From the cell containing the given text, extract its center point as [X, Y] coordinate. 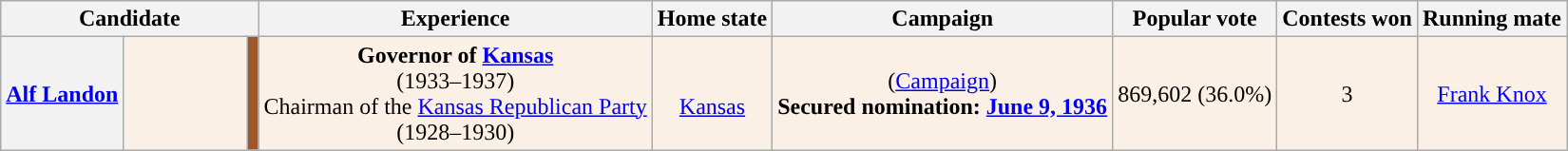
Popular vote [1195, 19]
Kansas [712, 93]
Contests won [1348, 19]
Campaign [943, 19]
Home state [712, 19]
Running mate [1492, 19]
3 [1348, 93]
Candidate [129, 19]
(Campaign)Secured nomination: June 9, 1936 [943, 93]
869,602 (36.0%) [1195, 93]
Alf Landon [63, 93]
Experience [455, 19]
Frank Knox [1492, 93]
Governor of Kansas(1933–1937)Chairman of the Kansas Republican Party(1928–1930) [455, 93]
